From the cell containing the given text, extract its center point as (X, Y) coordinate. 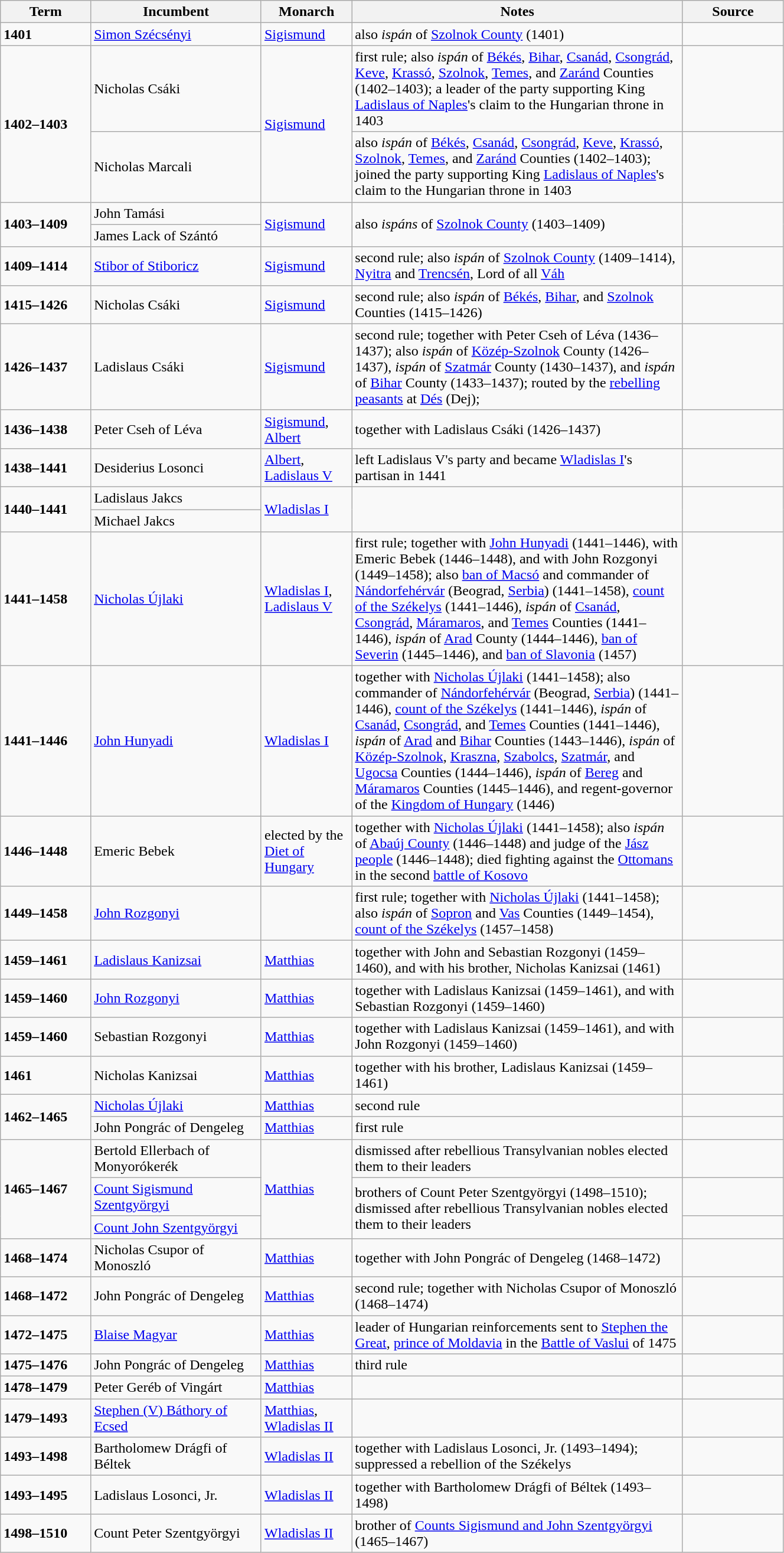
together with Ladislaus Kanizsai (1459–1461), and with John Rozgonyi (1459–1460) (517, 1037)
1426–1437 (46, 367)
Michael Jakcs (176, 520)
Matthias, Wladislas II (306, 1418)
Ladislaus Losonci, Jr. (176, 1495)
1441–1446 (46, 741)
together with John and Sebastian Rozgonyi (1459–1460), and with his brother, Nicholas Kanizsai (1461) (517, 960)
Bartholomew Drágfi of Béltek (176, 1456)
together with Ladislaus Csáki (1426–1437) (517, 429)
also ispán of Szolnok County (1401) (517, 34)
Nicholas Kanizsai (176, 1075)
Monarch (306, 12)
Bertold Ellerbach of Monyorókerék (176, 1159)
left Ladislaus V's party and became Wladislas I's partisan in 1441 (517, 468)
Desiderius Losonci (176, 468)
together with Bartholomew Drágfi of Béltek (1493–1498) (517, 1495)
together with Ladislaus Losonci, Jr. (1493–1494); suppressed a rebellion of the Székelys (517, 1456)
1472–1475 (46, 1335)
Count John Szentgyörgyi (176, 1227)
second rule; also ispán of Szolnok County (1409–1414), Nyitra and Trencsén, Lord of all Váh (517, 266)
1462–1465 (46, 1117)
third rule (517, 1365)
1449–1458 (46, 913)
together with his brother, Ladislaus Kanizsai (1459–1461) (517, 1075)
1498–1510 (46, 1533)
dismissed after rebellious Transylvanian nobles elected them to their leaders (517, 1159)
1438–1441 (46, 468)
Nicholas Marcali (176, 167)
1402–1403 (46, 124)
first rule (517, 1128)
1493–1498 (46, 1456)
1409–1414 (46, 266)
Term (46, 12)
John Hunyadi (176, 741)
1493–1495 (46, 1495)
Blaise Magyar (176, 1335)
Count Sigismund Szentgyörgyi (176, 1196)
1415–1426 (46, 305)
1478–1479 (46, 1388)
Count Peter Szentgyörgyi (176, 1533)
1468–1474 (46, 1258)
Peter Geréb of Vingárt (176, 1388)
1446–1448 (46, 851)
1475–1476 (46, 1365)
Stibor of Stiboricz (176, 266)
leader of Hungarian reinforcements sent to Stephen the Great, prince of Moldavia in the Battle of Vaslui of 1475 (517, 1335)
Incumbent (176, 12)
1468–1472 (46, 1296)
Notes (517, 12)
elected by the Diet of Hungary (306, 851)
1479–1493 (46, 1418)
together with Ladislaus Kanizsai (1459–1461), and with Sebastian Rozgonyi (1459–1460) (517, 998)
second rule; also ispán of Békés, Bihar, and Szolnok Counties (1415–1426) (517, 305)
1401 (46, 34)
Simon Szécsényi (176, 34)
second rule (517, 1105)
Ladislaus Jakcs (176, 498)
Wladislas I, Ladislaus V (306, 599)
Ladislaus Csáki (176, 367)
Ladislaus Kanizsai (176, 960)
together with John Pongrác of Dengeleg (1468–1472) (517, 1258)
Nicholas Csupor of Monoszló (176, 1258)
1459–1461 (46, 960)
1465–1467 (46, 1189)
1441–1458 (46, 599)
John Tamási (176, 213)
Sigismund, Albert (306, 429)
Sebastian Rozgonyi (176, 1037)
Stephen (V) Báthory of Ecsed (176, 1418)
1440–1441 (46, 509)
brother of Counts Sigismund and John Szentgyörgyi (1465–1467) (517, 1533)
second rule; together with Nicholas Csupor of Monoszló (1468–1474) (517, 1296)
Peter Cseh of Léva (176, 429)
first rule; together with Nicholas Újlaki (1441–1458); also ispán of Sopron and Vas Counties (1449–1454), count of the Székelys (1457–1458) (517, 913)
Source (733, 12)
1461 (46, 1075)
James Lack of Szántó (176, 236)
Emeric Bebek (176, 851)
1403–1409 (46, 224)
brothers of Count Peter Szentgyörgyi (1498–1510); dismissed after rebellious Transylvanian nobles elected them to their leaders (517, 1208)
also ispáns of Szolnok County (1403–1409) (517, 224)
1436–1438 (46, 429)
Albert, Ladislaus V (306, 468)
